Extract the (x, y) coordinate from the center of the cell holding the provided text.  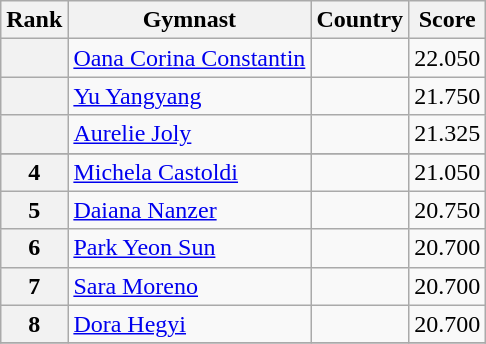
21.050 (448, 172)
Oana Corina Constantin (190, 58)
22.050 (448, 58)
Sara Moreno (190, 286)
Yu Yangyang (190, 96)
4 (34, 172)
Park Yeon Sun (190, 248)
21.750 (448, 96)
20.750 (448, 210)
Dora Hegyi (190, 324)
Daiana Nanzer (190, 210)
Gymnast (190, 20)
6 (34, 248)
7 (34, 286)
Country (360, 20)
Rank (34, 20)
8 (34, 324)
Aurelie Joly (190, 134)
21.325 (448, 134)
Michela Castoldi (190, 172)
Score (448, 20)
5 (34, 210)
